For the text-containing cell, return its midpoint in (X, Y) coordinate format. 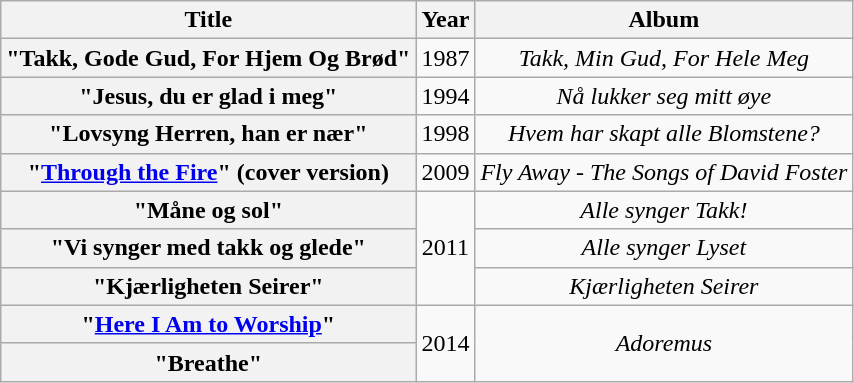
Year (446, 20)
Fly Away - The Songs of David Foster (664, 172)
"Through the Fire" (cover version) (208, 172)
Album (664, 20)
Title (208, 20)
1998 (446, 134)
Alle synger Takk! (664, 210)
"Lovsyng Herren, han er nær" (208, 134)
Kjærligheten Seirer (664, 286)
Hvem har skapt alle Blomstene? (664, 134)
1994 (446, 96)
2011 (446, 248)
Alle synger Lyset (664, 248)
"Breathe" (208, 362)
"Takk, Gode Gud, For Hjem Og Brød" (208, 58)
"Vi synger med takk og glede" (208, 248)
2009 (446, 172)
"Here I Am to Worship" (208, 324)
Adoremus (664, 343)
1987 (446, 58)
Takk, Min Gud, For Hele Meg (664, 58)
Nå lukker seg mitt øye (664, 96)
2014 (446, 343)
"Jesus, du er glad i meg" (208, 96)
"Måne og sol" (208, 210)
"Kjærligheten Seirer" (208, 286)
